Return [x, y] of the center of cell containing provided text 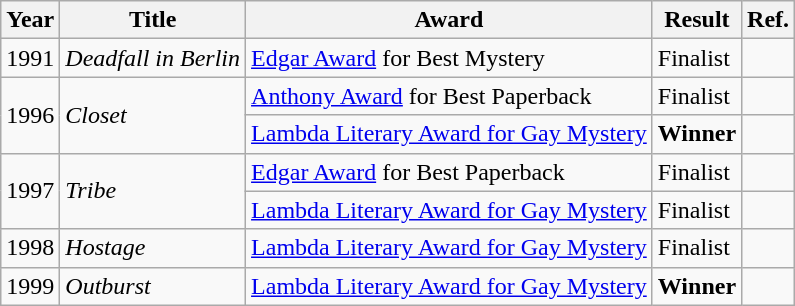
1998 [30, 248]
Title [153, 20]
Year [30, 20]
Edgar Award for Best Mystery [450, 58]
1996 [30, 115]
Edgar Award for Best Paperback [450, 172]
Award [450, 20]
1997 [30, 191]
Closet [153, 115]
1991 [30, 58]
1999 [30, 286]
Deadfall in Berlin [153, 58]
Anthony Award for Best Paperback [450, 96]
Outburst [153, 286]
Hostage [153, 248]
Tribe [153, 191]
Result [696, 20]
Ref. [768, 20]
